Find where the given text appears and provide that cell's center as (x, y) coordinate. 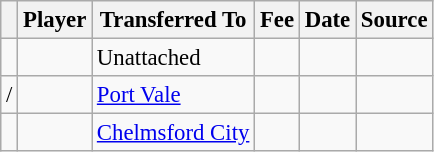
/ (10, 95)
Transferred To (174, 20)
Player (55, 20)
Source (394, 20)
Date (327, 20)
Port Vale (174, 95)
Chelmsford City (174, 133)
Unattached (174, 58)
Fee (278, 20)
